Identify which cell holds the provided text, then report its [x, y] central coordinate. 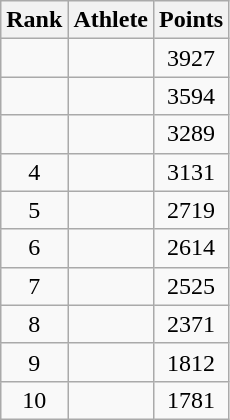
3131 [192, 172]
2719 [192, 210]
8 [34, 324]
6 [34, 248]
1781 [192, 400]
1812 [192, 362]
3594 [192, 96]
9 [34, 362]
7 [34, 286]
3289 [192, 134]
10 [34, 400]
Rank [34, 20]
2614 [192, 248]
3927 [192, 58]
2371 [192, 324]
2525 [192, 286]
Points [192, 20]
5 [34, 210]
Athlete [111, 20]
4 [34, 172]
